Find where the given text appears and provide that cell's center as [x, y] coordinate. 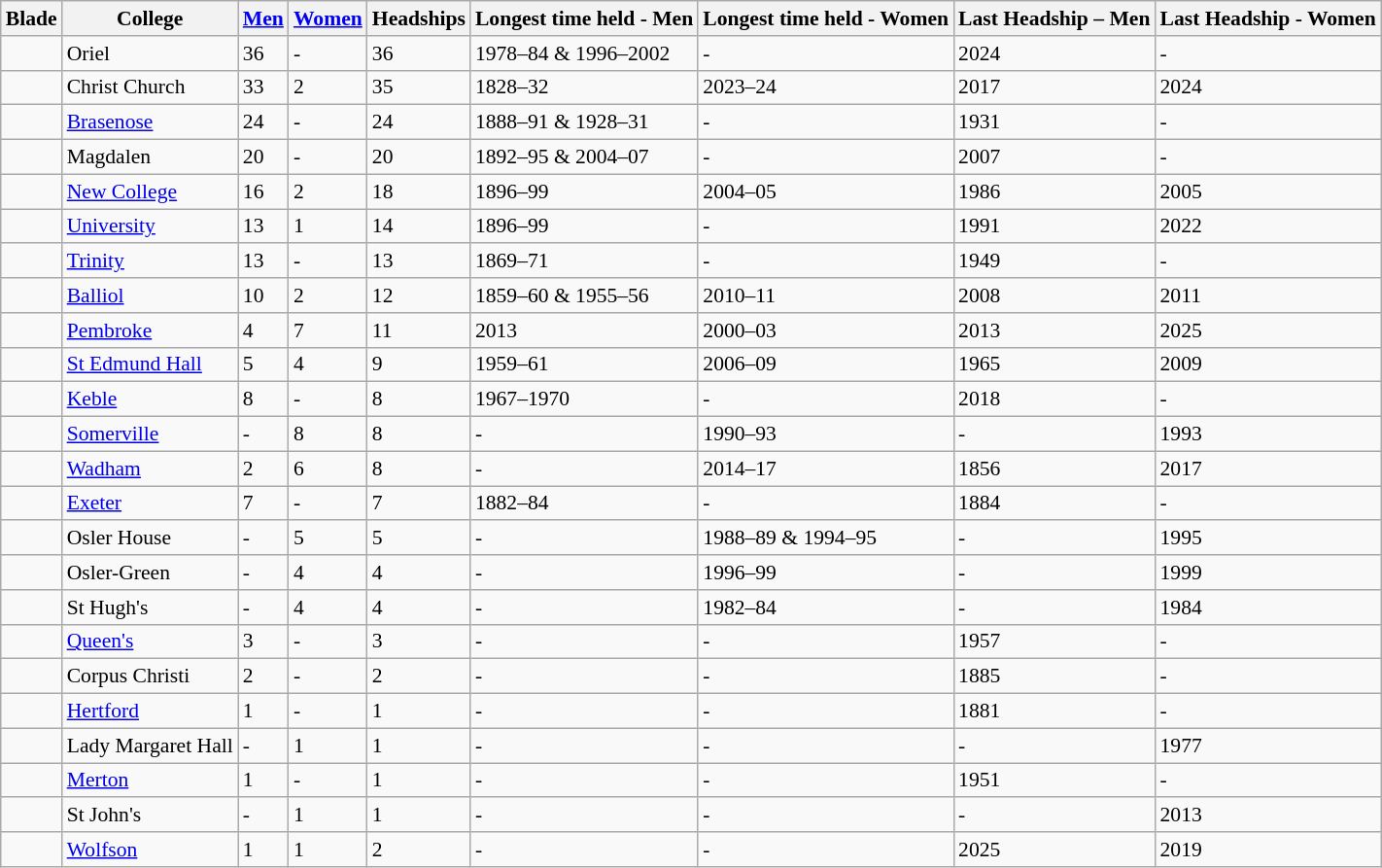
1931 [1054, 122]
2009 [1267, 365]
11 [419, 330]
2014–17 [826, 469]
1978–84 & 1996–2002 [584, 53]
1999 [1267, 573]
Pembroke [150, 330]
Christ Church [150, 87]
16 [263, 191]
10 [263, 295]
2004–05 [826, 191]
1859–60 & 1955–56 [584, 295]
2007 [1054, 157]
Somerville [150, 434]
Merton [150, 781]
Magdalen [150, 157]
1993 [1267, 434]
1888–91 & 1928–31 [584, 122]
35 [419, 87]
1991 [1054, 226]
Wadham [150, 469]
St Edmund Hall [150, 365]
1977 [1267, 746]
1996–99 [826, 573]
18 [419, 191]
9 [419, 365]
Last Headship – Men [1054, 18]
1884 [1054, 503]
Women [328, 18]
Oriel [150, 53]
1949 [1054, 261]
Corpus Christi [150, 677]
Last Headship - Women [1267, 18]
1988–89 & 1994–95 [826, 538]
2008 [1054, 295]
2018 [1054, 399]
33 [263, 87]
1951 [1054, 781]
2006–09 [826, 365]
1959–61 [584, 365]
1869–71 [584, 261]
Headships [419, 18]
1828–32 [584, 87]
14 [419, 226]
St Hugh's [150, 608]
2010–11 [826, 295]
1965 [1054, 365]
Blade [31, 18]
St John's [150, 816]
Osler-Green [150, 573]
Osler House [150, 538]
Queen's [150, 642]
College [150, 18]
2022 [1267, 226]
Keble [150, 399]
2011 [1267, 295]
1856 [1054, 469]
Trinity [150, 261]
Brasenose [150, 122]
1982–84 [826, 608]
2019 [1267, 850]
2005 [1267, 191]
Balliol [150, 295]
1995 [1267, 538]
1957 [1054, 642]
1882–84 [584, 503]
6 [328, 469]
Longest time held - Men [584, 18]
Longest time held - Women [826, 18]
Hertford [150, 712]
Lady Margaret Hall [150, 746]
1885 [1054, 677]
1892–95 & 2004–07 [584, 157]
1986 [1054, 191]
1967–1970 [584, 399]
1990–93 [826, 434]
Wolfson [150, 850]
2000–03 [826, 330]
New College [150, 191]
Men [263, 18]
12 [419, 295]
Exeter [150, 503]
1881 [1054, 712]
2023–24 [826, 87]
University [150, 226]
1984 [1267, 608]
